Return the (x, y) coordinate for the center point of the cell that contains the specified text.  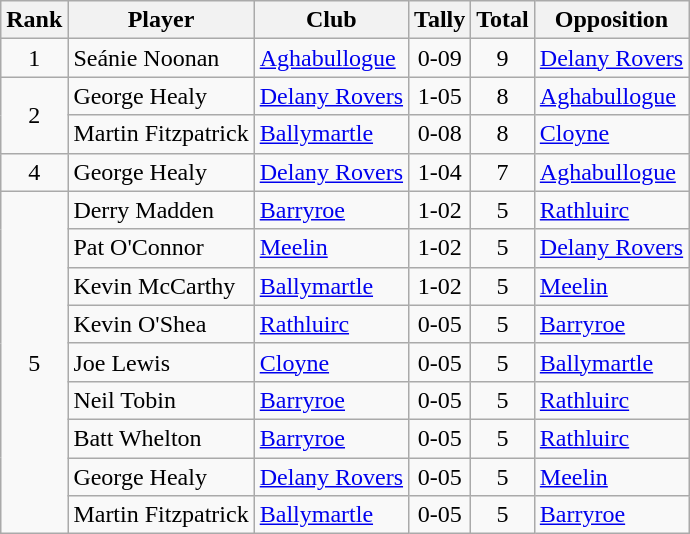
1 (34, 58)
Joe Lewis (161, 362)
Player (161, 20)
Derry Madden (161, 210)
0-08 (440, 134)
Seánie Noonan (161, 58)
Rank (34, 20)
Tally (440, 20)
Total (503, 20)
7 (503, 172)
9 (503, 58)
2 (34, 115)
Kevin McCarthy (161, 286)
4 (34, 172)
Batt Whelton (161, 438)
Neil Tobin (161, 400)
Pat O'Connor (161, 248)
Opposition (611, 20)
0-09 (440, 58)
1-05 (440, 96)
Kevin O'Shea (161, 324)
1-04 (440, 172)
Club (331, 20)
